Search for the cell housing the specified text and yield its (X, Y) center coordinate. 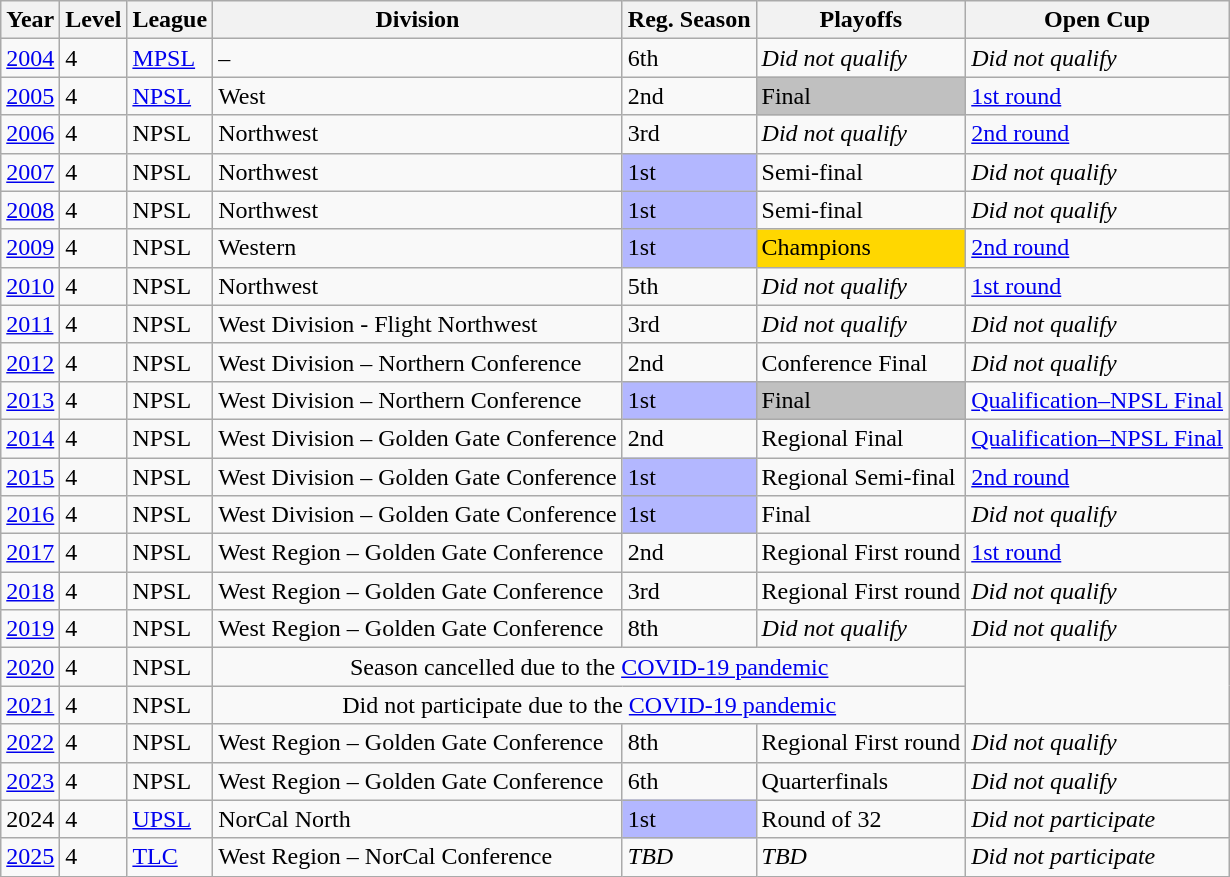
2014 (30, 438)
NorCal North (418, 819)
2022 (30, 743)
2007 (30, 172)
2019 (30, 629)
Open Cup (1098, 20)
2009 (30, 248)
Regional Final (861, 438)
2011 (30, 324)
Conference Final (861, 362)
2010 (30, 286)
UPSL (170, 819)
Quarterfinals (861, 781)
2008 (30, 210)
2017 (30, 553)
Western (418, 248)
Level (94, 20)
2005 (30, 96)
League (170, 20)
West Region – NorCal Conference (418, 857)
TLC (170, 857)
Did not participate due to the COVID-19 pandemic (590, 705)
2023 (30, 781)
2020 (30, 667)
Regional Semi-final (861, 477)
Division (418, 20)
2018 (30, 591)
Season cancelled due to the COVID-19 pandemic (590, 667)
Round of 32 (861, 819)
Year (30, 20)
2024 (30, 819)
5th (689, 286)
West (418, 96)
2004 (30, 58)
2012 (30, 362)
Champions (861, 248)
2006 (30, 134)
– (418, 58)
Playoffs (861, 20)
2021 (30, 705)
West Division - Flight Northwest (418, 324)
2013 (30, 400)
MPSL (170, 58)
2015 (30, 477)
Reg. Season (689, 20)
2025 (30, 857)
2016 (30, 515)
